Locate the cell with the specified text and output its (x, y) center coordinate. 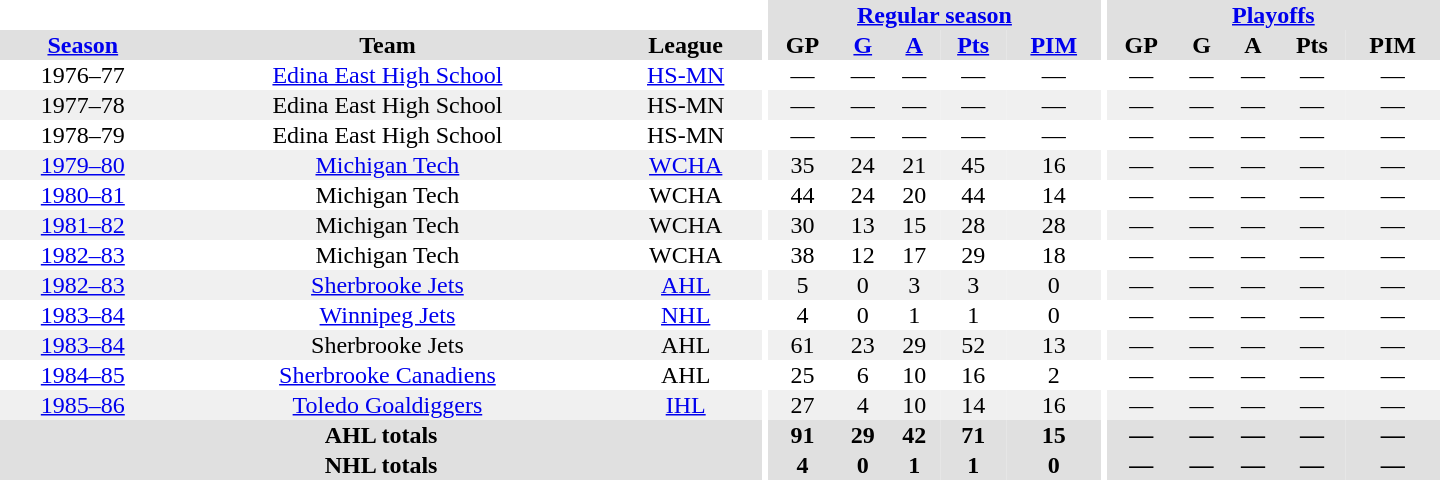
Team (388, 45)
AHL totals (381, 435)
1976–77 (83, 75)
Sherbrooke Canadiens (388, 375)
IHL (686, 405)
91 (802, 435)
Playoffs (1274, 15)
NHL (686, 315)
21 (914, 165)
18 (1054, 255)
Toledo Goaldiggers (388, 405)
25 (802, 375)
20 (914, 195)
1980–81 (83, 195)
1977–78 (83, 105)
Regular season (934, 15)
Winnipeg Jets (388, 315)
1985–86 (83, 405)
6 (862, 375)
17 (914, 255)
5 (802, 285)
1981–82 (83, 225)
45 (974, 165)
12 (862, 255)
35 (802, 165)
42 (914, 435)
Season (83, 45)
1984–85 (83, 375)
NHL totals (381, 465)
1978–79 (83, 135)
61 (802, 345)
71 (974, 435)
2 (1054, 375)
1979–80 (83, 165)
27 (802, 405)
League (686, 45)
30 (802, 225)
23 (862, 345)
38 (802, 255)
52 (974, 345)
